Provide the [X, Y] coordinate of the cell's center where the given text is located.  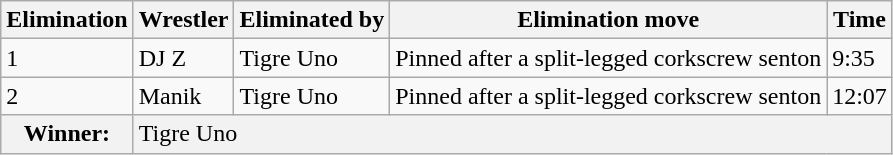
Eliminated by [312, 20]
Time [860, 20]
Manik [184, 96]
Elimination [67, 20]
12:07 [860, 96]
2 [67, 96]
DJ Z [184, 58]
9:35 [860, 58]
Elimination move [608, 20]
Winner: [67, 134]
Wrestler [184, 20]
1 [67, 58]
